Find where the given text appears and provide that cell's center as (X, Y) coordinate. 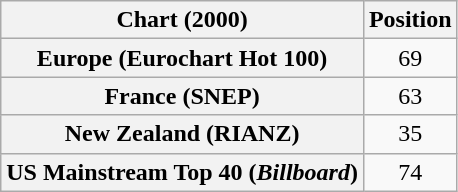
Chart (2000) (182, 20)
US Mainstream Top 40 (Billboard) (182, 172)
Position (410, 20)
74 (410, 172)
35 (410, 134)
Europe (Eurochart Hot 100) (182, 58)
69 (410, 58)
New Zealand (RIANZ) (182, 134)
France (SNEP) (182, 96)
63 (410, 96)
